Provide the (x, y) coordinate of the cell's center where the given text is located.  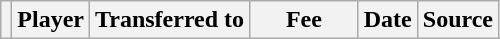
Source (458, 20)
Player (51, 20)
Date (388, 20)
Transferred to (170, 20)
Fee (304, 20)
